Find where the given text appears and provide that cell's center as [X, Y] coordinate. 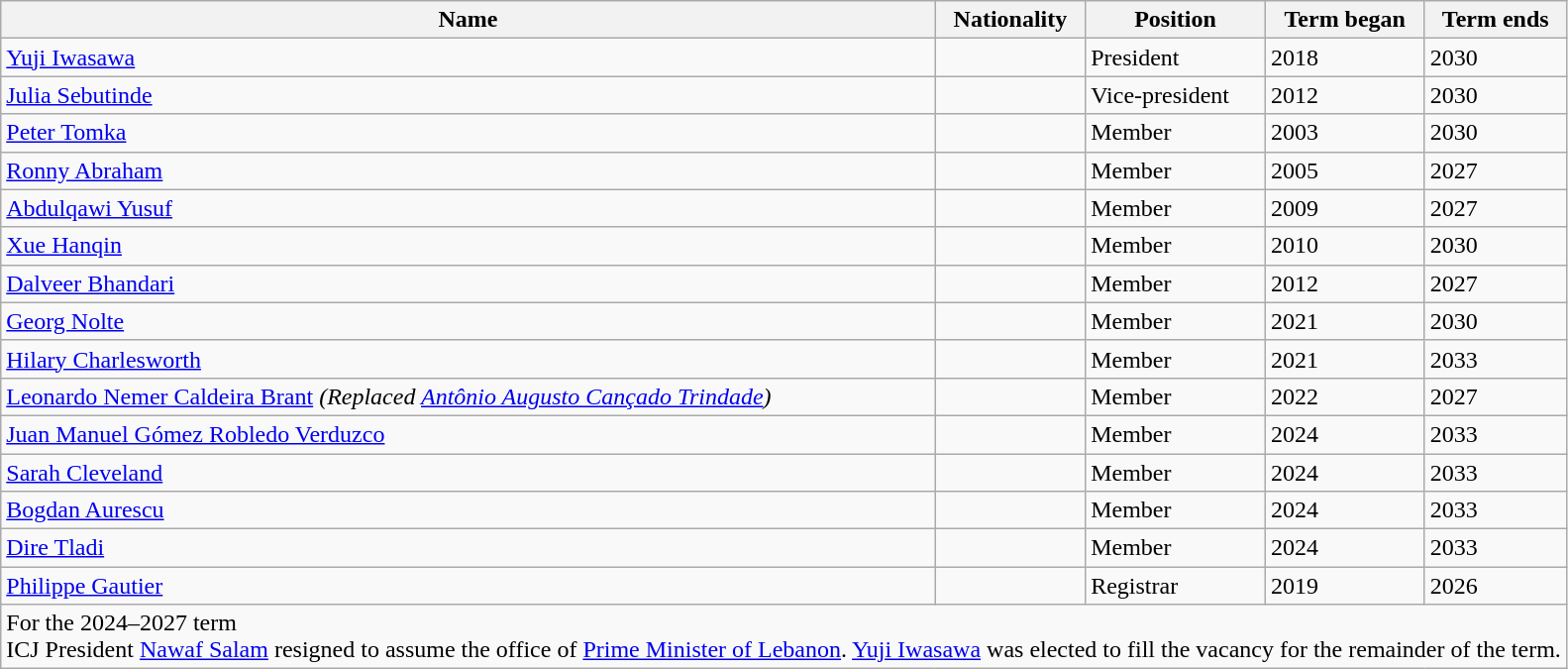
Nationality [1010, 20]
Vice-president [1176, 95]
2003 [1345, 133]
Dalveer Bhandari [468, 283]
Abdulqawi Yusuf [468, 208]
Term began [1345, 20]
2009 [1345, 208]
2022 [1345, 396]
Yuji Iwasawa [468, 57]
Julia Sebutinde [468, 95]
Juan Manuel Gómez Robledo Verduzco [468, 434]
President [1176, 57]
2018 [1345, 57]
Name [468, 20]
Sarah Cleveland [468, 473]
2019 [1345, 586]
Term ends [1496, 20]
Philippe Gautier [468, 586]
Bogdan Aurescu [468, 510]
Leonardo Nemer Caldeira Brant (Replaced Antônio Augusto Cançado Trindade) [468, 396]
Xue Hanqin [468, 246]
Registrar [1176, 586]
Ronny Abraham [468, 170]
Georg Nolte [468, 321]
Position [1176, 20]
2026 [1496, 586]
Peter Tomka [468, 133]
Dire Tladi [468, 548]
2010 [1345, 246]
Hilary Charlesworth [468, 359]
2005 [1345, 170]
